Pinpoint the cell where the given text exists, returning its [x, y] midpoint coordinate. 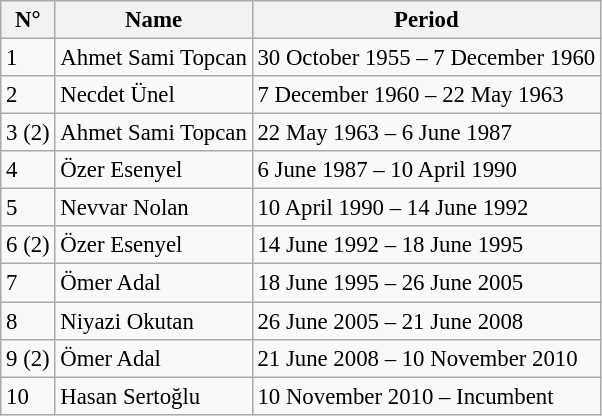
3 (2) [28, 133]
7 [28, 283]
18 June 1995 – 26 June 2005 [426, 283]
Hasan Sertoğlu [154, 396]
6 June 1987 – 10 April 1990 [426, 170]
Name [154, 20]
Niyazi Okutan [154, 321]
4 [28, 170]
9 (2) [28, 358]
6 (2) [28, 245]
8 [28, 321]
N° [28, 20]
10 [28, 396]
22 May 1963 – 6 June 1987 [426, 133]
30 October 1955 – 7 December 1960 [426, 58]
1 [28, 58]
21 June 2008 – 10 November 2010 [426, 358]
Period [426, 20]
Nevvar Nolan [154, 208]
2 [28, 95]
10 November 2010 – Incumbent [426, 396]
10 April 1990 – 14 June 1992 [426, 208]
14 June 1992 – 18 June 1995 [426, 245]
7 December 1960 – 22 May 1963 [426, 95]
Necdet Ünel [154, 95]
5 [28, 208]
26 June 2005 – 21 June 2008 [426, 321]
